Locate the cell with the specified text and output its [X, Y] center coordinate. 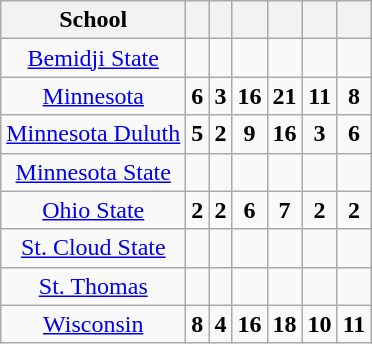
21 [284, 96]
St. Thomas [94, 286]
Wisconsin [94, 324]
Minnesota [94, 96]
10 [320, 324]
Ohio State [94, 210]
School [94, 20]
7 [284, 210]
18 [284, 324]
Minnesota State [94, 172]
5 [198, 134]
Minnesota Duluth [94, 134]
4 [220, 324]
St. Cloud State [94, 248]
9 [250, 134]
Bemidji State [94, 58]
